Identify which cell holds the provided text, then report its (X, Y) central coordinate. 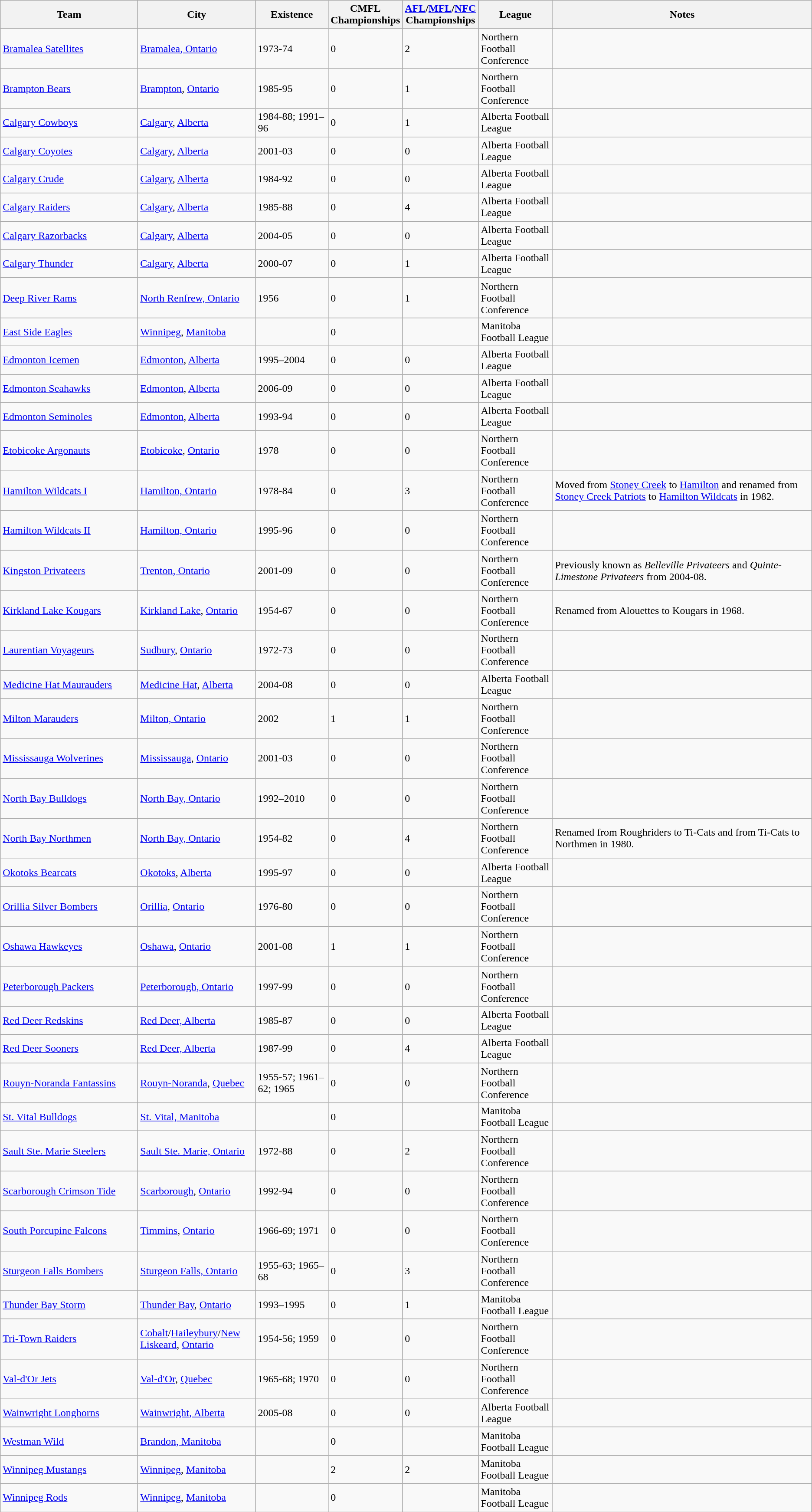
Brampton, Ontario (197, 89)
Bramalea Satellites (69, 49)
Red Deer Redskins (69, 1020)
Mississauga, Ontario (197, 758)
Tri-Town Raiders (69, 1339)
Wainwright, Alberta (197, 1413)
Calgary Coyotes (69, 151)
Orillia, Ontario (197, 906)
Scarborough Crimson Tide (69, 1191)
Milton Marauders (69, 718)
Scarborough, Ontario (197, 1191)
1995-97 (292, 872)
1955-63; 1965–68 (292, 1271)
CMFL Championships (365, 15)
Existence (292, 15)
Kirkland Lake, Ontario (197, 610)
Hamilton Wildcats II (69, 531)
Oshawa Hawkeyes (69, 946)
Sudbury, Ontario (197, 650)
Brampton Bears (69, 89)
Val-d'Or, Quebec (197, 1379)
Team (69, 15)
Etobicoke Argonauts (69, 451)
1976-80 (292, 906)
Sault Ste. Marie, Ontario (197, 1151)
Sturgeon Falls Bombers (69, 1271)
1973-74 (292, 49)
Calgary Thunder (69, 264)
1984-92 (292, 179)
Winnipeg Mustangs (69, 1469)
1992-94 (292, 1191)
2001-08 (292, 946)
East Side Eagles (69, 331)
Edmonton Seahawks (69, 388)
Kingston Privateers (69, 571)
2005-08 (292, 1413)
Red Deer Sooners (69, 1049)
Thunder Bay, Ontario (197, 1305)
City (197, 15)
St. Vital Bulldogs (69, 1117)
1985-95 (292, 89)
Calgary Razorbacks (69, 235)
Moved from Stoney Creek to Hamilton and renamed from Stoney Creek Patriots to Hamilton Wildcats in 1982. (682, 491)
1956 (292, 298)
1997-99 (292, 987)
Oshawa, Ontario (197, 946)
1995–2004 (292, 360)
1995-96 (292, 531)
Wainwright Longhorns (69, 1413)
1954-67 (292, 610)
Sturgeon Falls, Ontario (197, 1271)
1955-57; 1961–62; 1965 (292, 1083)
2006-09 (292, 388)
Sault Ste. Marie Steelers (69, 1151)
Westman Wild (69, 1441)
Notes (682, 15)
League (515, 15)
1993–1995 (292, 1305)
AFL/MFL/NFC Championships (441, 15)
Thunder Bay Storm (69, 1305)
1954-56; 1959 (292, 1339)
2000-07 (292, 264)
Trenton, Ontario (197, 571)
Hamilton Wildcats I (69, 491)
Bramalea, Ontario (197, 49)
Rouyn-Noranda Fantassins (69, 1083)
1966-69; 1971 (292, 1231)
Peterborough Packers (69, 987)
Calgary Crude (69, 179)
Rouyn-Noranda, Quebec (197, 1083)
Renamed from Alouettes to Kougars in 1968. (682, 610)
Cobalt/Haileybury/New Liskeard, Ontario (197, 1339)
1984-88; 1991–96 (292, 122)
Okotoks, Alberta (197, 872)
1972-73 (292, 650)
2004-08 (292, 685)
Laurentian Voyageurs (69, 650)
Timmins, Ontario (197, 1231)
St. Vital, Manitoba (197, 1117)
1972-88 (292, 1151)
2004-05 (292, 235)
1985-87 (292, 1020)
2002 (292, 718)
Medicine Hat Maurauders (69, 685)
1965-68; 1970 (292, 1379)
2001-09 (292, 571)
Etobicoke, Ontario (197, 451)
1992–2010 (292, 798)
North Renfrew, Ontario (197, 298)
1987-99 (292, 1049)
Winnipeg Rods (69, 1498)
Medicine Hat, Alberta (197, 685)
1993-94 (292, 417)
Edmonton Seminoles (69, 417)
Okotoks Bearcats (69, 872)
Renamed from Roughriders to Ti-Cats and from Ti-Cats to Northmen in 1980. (682, 838)
Milton, Ontario (197, 718)
South Porcupine Falcons (69, 1231)
Mississauga Wolverines (69, 758)
Brandon, Manitoba (197, 1441)
Deep River Rams (69, 298)
Kirkland Lake Kougars (69, 610)
1978-84 (292, 491)
Calgary Cowboys (69, 122)
Calgary Raiders (69, 207)
1978 (292, 451)
Previously known as Belleville Privateers and Quinte-Limestone Privateers from 2004-08. (682, 571)
Orillia Silver Bombers (69, 906)
North Bay Northmen (69, 838)
Val-d'Or Jets (69, 1379)
Peterborough, Ontario (197, 987)
North Bay Bulldogs (69, 798)
1985-88 (292, 207)
Edmonton Icemen (69, 360)
1954-82 (292, 838)
